Determine the (x, y) coordinate at the center of the cell enclosing the given text.  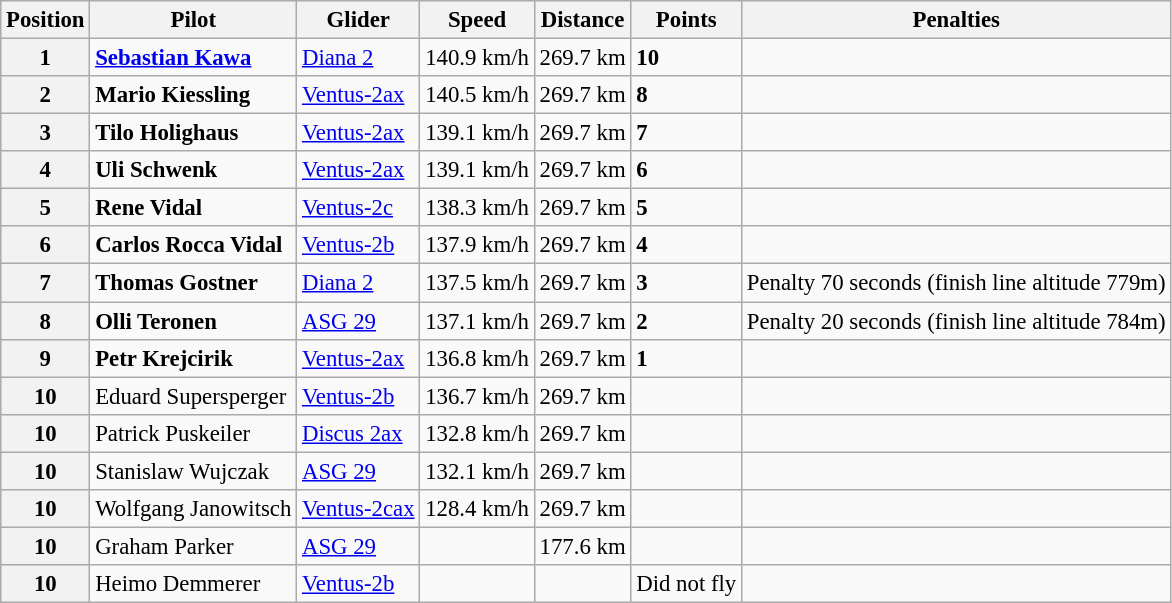
Uli Schwenk (194, 170)
Tilo Holighaus (194, 133)
Mario Kiessling (194, 95)
Stanislaw Wujczak (194, 471)
Speed (477, 20)
9 (46, 358)
Penalty 70 seconds (finish line altitude 779m) (956, 283)
Petr Krejcirik (194, 358)
136.7 km/h (477, 396)
Penalties (956, 20)
Eduard Supersperger (194, 396)
137.1 km/h (477, 321)
140.5 km/h (477, 95)
Glider (358, 20)
Graham Parker (194, 546)
Wolfgang Janowitsch (194, 509)
136.8 km/h (477, 358)
Heimo Demmerer (194, 584)
Olli Teronen (194, 321)
177.6 km (582, 546)
Position (46, 20)
Distance (582, 20)
Discus 2ax (358, 433)
138.3 km/h (477, 208)
137.9 km/h (477, 245)
Points (686, 20)
132.8 km/h (477, 433)
137.5 km/h (477, 283)
Sebastian Kawa (194, 58)
Rene Vidal (194, 208)
Pilot (194, 20)
Thomas Gostner (194, 283)
Carlos Rocca Vidal (194, 245)
Ventus-2cax (358, 509)
128.4 km/h (477, 509)
Did not fly (686, 584)
Patrick Puskeiler (194, 433)
132.1 km/h (477, 471)
Penalty 20 seconds (finish line altitude 784m) (956, 321)
Ventus-2c (358, 208)
140.9 km/h (477, 58)
